Extract the [X, Y] coordinate from the center of the cell holding the provided text.  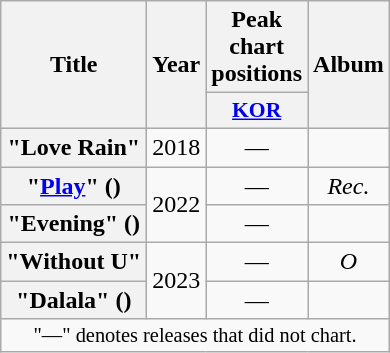
Peak chart positions [257, 47]
Album [349, 65]
KOR [257, 111]
"Evening" () [74, 224]
Year [176, 65]
2018 [176, 147]
O [349, 262]
"Without U" [74, 262]
2023 [176, 281]
2022 [176, 204]
"Dalala" () [74, 300]
Title [74, 65]
"Play" () [74, 185]
"—" denotes releases that did not chart. [196, 336]
"Love Rain" [74, 147]
Rec. [349, 185]
